Detect which cell encompasses the target text, then output its [x, y] center coordinate. 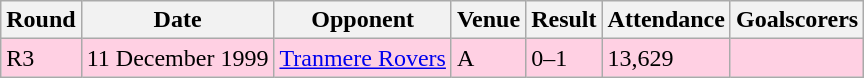
Result [564, 20]
11 December 1999 [178, 58]
Tranmere Rovers [362, 58]
Attendance [666, 20]
R3 [41, 58]
0–1 [564, 58]
Goalscorers [796, 20]
Round [41, 20]
A [488, 58]
Venue [488, 20]
Opponent [362, 20]
13,629 [666, 58]
Date [178, 20]
